Find where the given text appears and provide that cell's center as [x, y] coordinate. 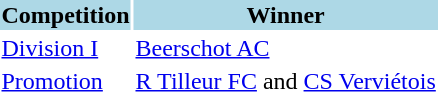
Winner [286, 15]
Division I [66, 48]
Competition [66, 15]
Beerschot AC [286, 48]
